From the cell containing the given text, extract its center point as (x, y) coordinate. 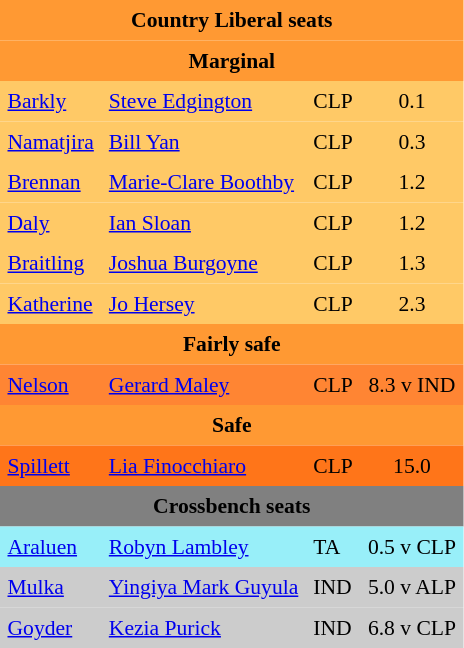
Spillett (50, 465)
TA (334, 546)
Joshua Burgoyne (203, 263)
Safe (232, 425)
0.5 v CLP (412, 546)
Brennan (50, 182)
1.3 (412, 263)
Araluen (50, 546)
Braitling (50, 263)
Goyder (50, 627)
Steve Edgington (203, 101)
2.3 (412, 303)
Ian Sloan (203, 222)
0.3 (412, 141)
Crossbench seats (232, 506)
Daly (50, 222)
Bill Yan (203, 141)
Katherine (50, 303)
Lia Finocchiaro (203, 465)
8.3 v IND (412, 384)
Gerard Maley (203, 384)
Kezia Purick (203, 627)
5.0 v ALP (412, 587)
0.1 (412, 101)
Country Liberal seats (232, 20)
Jo Hersey (203, 303)
Mulka (50, 587)
Fairly safe (232, 344)
15.0 (412, 465)
Robyn Lambley (203, 546)
Namatjira (50, 141)
Barkly (50, 101)
6.8 v CLP (412, 627)
Nelson (50, 384)
Marie-Clare Boothby (203, 182)
Yingiya Mark Guyula (203, 587)
Marginal (232, 60)
